Scan for the cell matching the given text and deliver its (X, Y) coordinate at center. 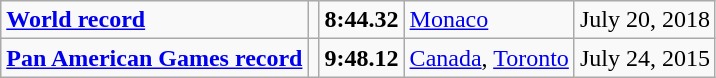
Pan American Games record (154, 58)
July 20, 2018 (644, 20)
July 24, 2015 (644, 58)
Canada, Toronto (489, 58)
Monaco (489, 20)
World record (154, 20)
8:44.32 (362, 20)
9:48.12 (362, 58)
